Output the (x, y) coordinate of the center of the cell containing the given text.  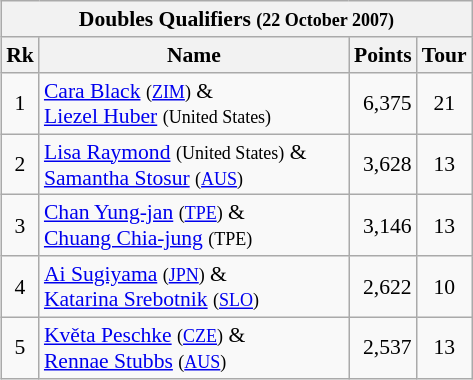
Ai Sugiyama (JPN) & Katarina Srebotnik (SLO) (194, 286)
5 (20, 348)
Lisa Raymond (United States) & Samantha Stosur (AUS) (194, 164)
21 (444, 104)
Points (383, 55)
6,375 (383, 104)
Doubles Qualifiers (22 October 2007) (236, 19)
Chan Yung-jan (TPE) & Chuang Chia-jung (TPE) (194, 226)
3 (20, 226)
2 (20, 164)
10 (444, 286)
Rk (20, 55)
2,537 (383, 348)
1 (20, 104)
2,622 (383, 286)
Květa Peschke (CZE) & Rennae Stubbs (AUS) (194, 348)
Name (194, 55)
Tour (444, 55)
3,146 (383, 226)
Cara Black (ZIM) & Liezel Huber (United States) (194, 104)
4 (20, 286)
3,628 (383, 164)
